Find where the given text appears and provide that cell's center as (x, y) coordinate. 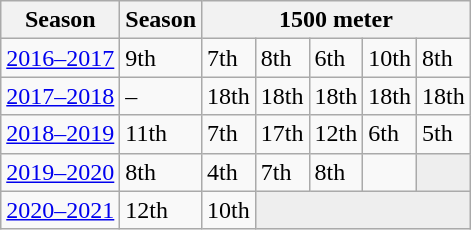
17th (282, 134)
11th (161, 134)
5th (444, 134)
2020–2021 (60, 210)
4th (229, 172)
– (161, 96)
9th (161, 58)
2016–2017 (60, 58)
2018–2019 (60, 134)
1500 meter (336, 20)
2017–2018 (60, 96)
2019–2020 (60, 172)
